From the cell containing the given text, extract its center point as (X, Y) coordinate. 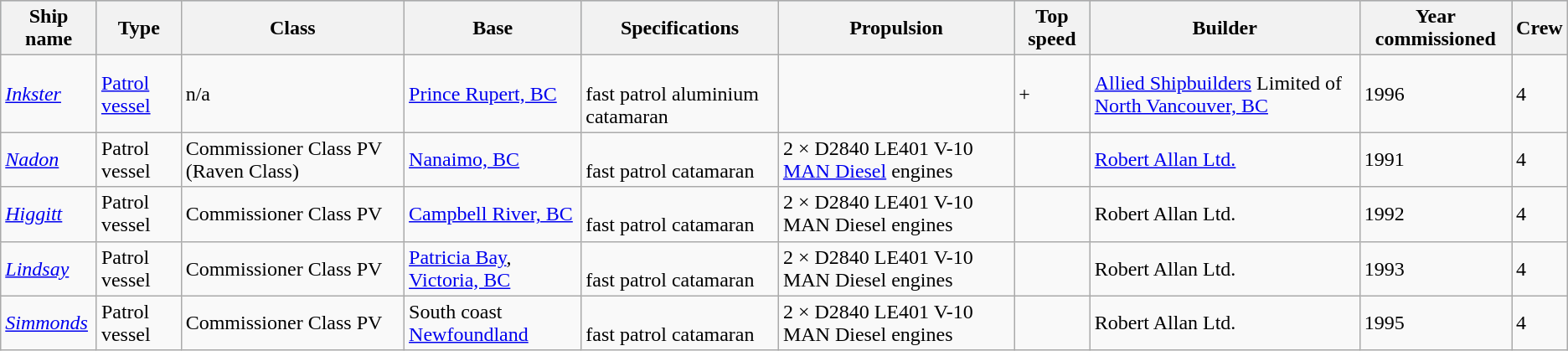
+ (1052, 94)
Patricia Bay, Victoria, BC (493, 268)
Year commissioned (1436, 28)
Type (139, 28)
Nanaimo, BC (493, 159)
1993 (1436, 268)
fast patrol aluminium catamaran (680, 94)
Class (292, 28)
Prince Rupert, BC (493, 94)
Simmonds (49, 323)
Campbell River, BC (493, 214)
1991 (1436, 159)
Builder (1225, 28)
Propulsion (896, 28)
Specifications (680, 28)
South coast Newfoundland (493, 323)
Crew (1540, 28)
Lindsay (49, 268)
Ship name (49, 28)
n/a (292, 94)
Commissioner Class PV (Raven Class) (292, 159)
Inkster (49, 94)
1996 (1436, 94)
Nadon (49, 159)
Higgitt (49, 214)
Top speed (1052, 28)
Allied Shipbuilders Limited of North Vancouver, BC (1225, 94)
1995 (1436, 323)
Base (493, 28)
1992 (1436, 214)
